Return the [x, y] coordinate for the center point of the cell that contains the specified text.  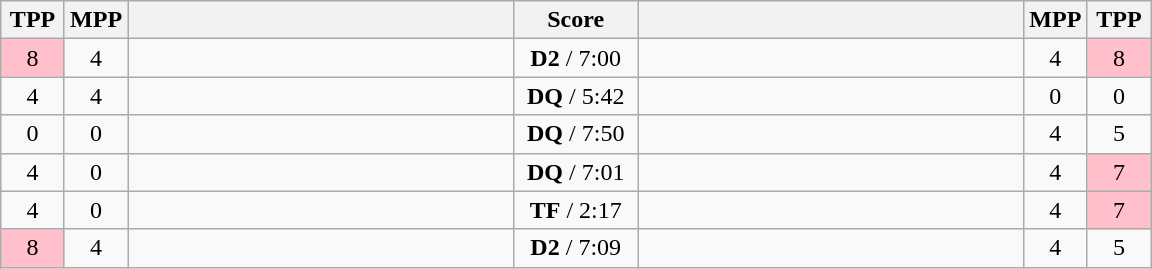
DQ / 7:01 [576, 172]
D2 / 7:09 [576, 248]
DQ / 5:42 [576, 96]
TF / 2:17 [576, 210]
DQ / 7:50 [576, 134]
Score [576, 20]
D2 / 7:00 [576, 58]
